Detect which cell encompasses the target text, then output its [x, y] center coordinate. 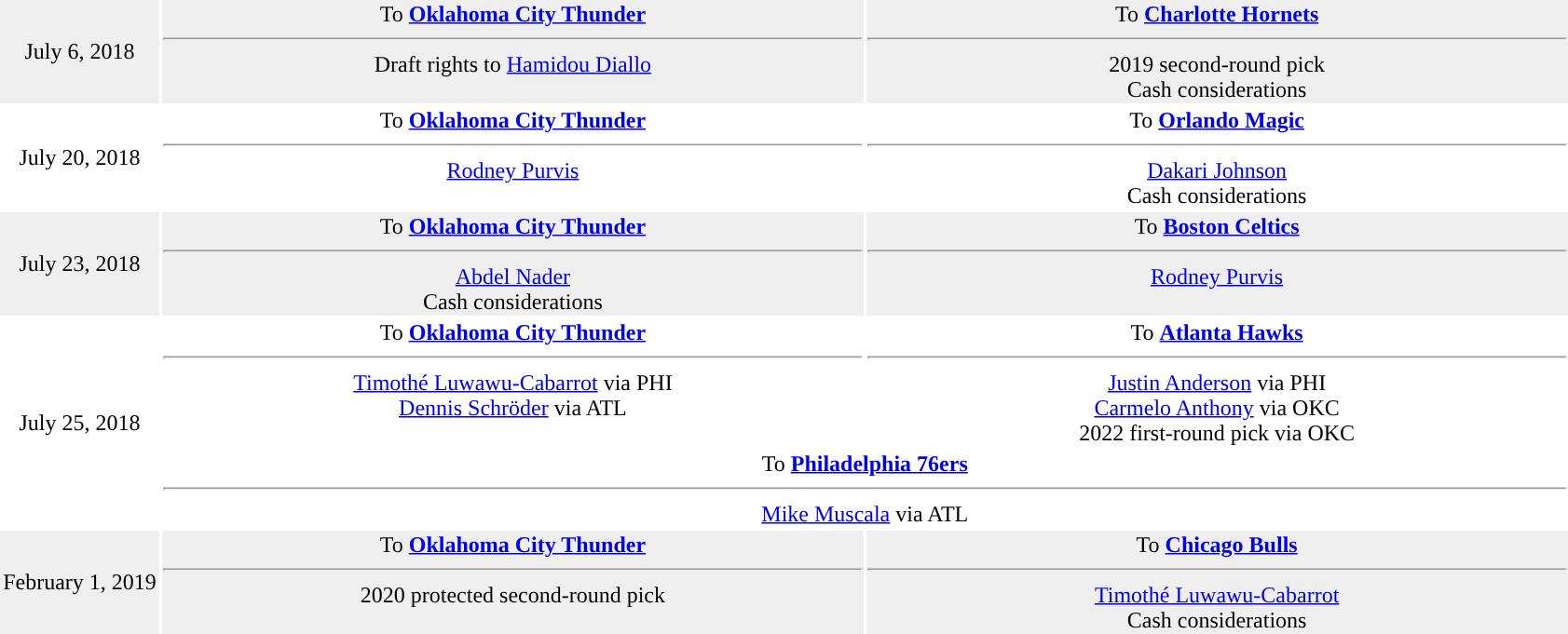
To Oklahoma City ThunderAbdel NaderCash considerations [512, 264]
To Charlotte Hornets2019 second-round pickCash considerations [1217, 52]
July 20, 2018 [80, 158]
To Boston CelticsRodney Purvis [1217, 264]
To Atlanta HawksJustin Anderson via PHICarmelo Anthony via OKC2022 first-round pick via OKC [1217, 383]
To Oklahoma City ThunderDraft rights to Hamidou Diallo [512, 52]
July 6, 2018 [80, 52]
July 23, 2018 [80, 264]
To Oklahoma City ThunderTimothé Luwawu-Cabarrot via PHIDennis Schröder via ATL [512, 383]
July 25, 2018 [80, 423]
February 1, 2019 [80, 583]
To Orlando MagicDakari JohnsonCash considerations [1217, 158]
To Philadelphia 76ersMike Muscala via ATL [865, 489]
To Chicago BullsTimothé Luwawu-CabarrotCash considerations [1217, 583]
To Oklahoma City Thunder2020 protected second-round pick [512, 583]
To Oklahoma City ThunderRodney Purvis [512, 158]
